Pinpoint the cell where the given text exists, returning its (X, Y) midpoint coordinate. 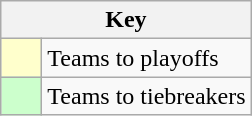
Teams to playoffs (146, 58)
Key (126, 20)
Teams to tiebreakers (146, 96)
